From the cell containing the given text, extract its center point as (x, y) coordinate. 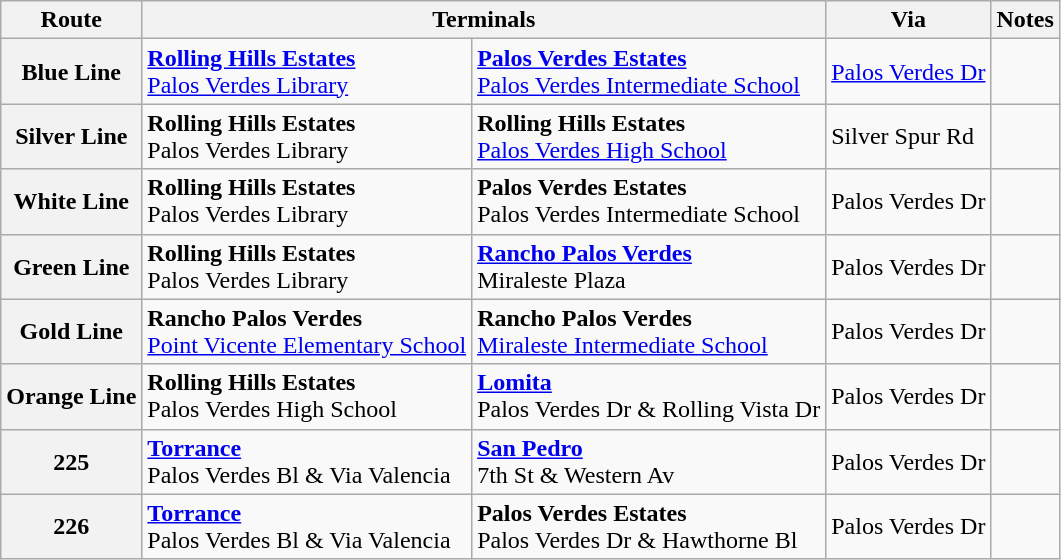
Silver Spur Rd (908, 136)
Lomita Palos Verdes Dr & Rolling Vista Dr (649, 396)
Route (72, 20)
Rancho Palos Verdes Miraleste Intermediate School (649, 332)
Palos Verdes Estates Palos Verdes Dr & Hawthorne Bl (649, 526)
Green Line (72, 266)
Orange Line (72, 396)
Terminals (484, 20)
225 (72, 462)
Notes (1025, 20)
Rancho Palos Verdes Miraleste Plaza (649, 266)
Rancho Palos Verdes Point Vicente Elementary School (307, 332)
San Pedro 7th St & Western Av (649, 462)
White Line (72, 202)
Via (908, 20)
Gold Line (72, 332)
Silver Line (72, 136)
Blue Line (72, 72)
226 (72, 526)
